Return the (X, Y) coordinate for the center point of the cell that contains the specified text.  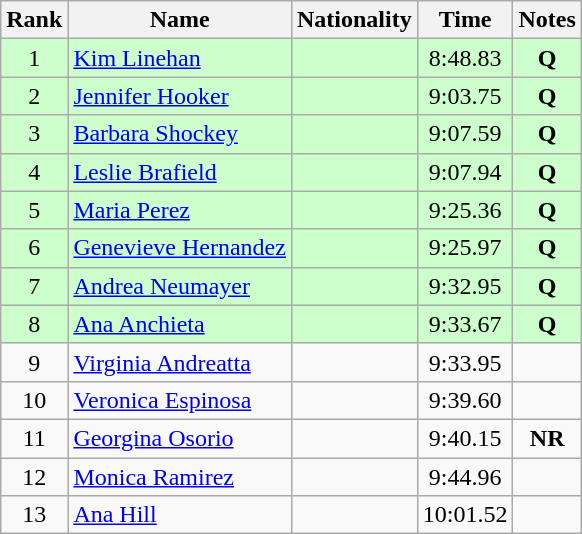
Monica Ramirez (180, 477)
Kim Linehan (180, 58)
NR (547, 438)
9:39.60 (465, 400)
Virginia Andreatta (180, 362)
5 (34, 210)
1 (34, 58)
4 (34, 172)
9:40.15 (465, 438)
9:33.67 (465, 324)
Name (180, 20)
Georgina Osorio (180, 438)
9:07.59 (465, 134)
Genevieve Hernandez (180, 248)
9:44.96 (465, 477)
10:01.52 (465, 515)
2 (34, 96)
Maria Perez (180, 210)
Leslie Brafield (180, 172)
Time (465, 20)
Jennifer Hooker (180, 96)
3 (34, 134)
Andrea Neumayer (180, 286)
7 (34, 286)
Notes (547, 20)
Nationality (354, 20)
9:25.36 (465, 210)
9:33.95 (465, 362)
9:32.95 (465, 286)
12 (34, 477)
9:03.75 (465, 96)
Ana Hill (180, 515)
Rank (34, 20)
9:25.97 (465, 248)
13 (34, 515)
10 (34, 400)
6 (34, 248)
8:48.83 (465, 58)
Ana Anchieta (180, 324)
Veronica Espinosa (180, 400)
9:07.94 (465, 172)
8 (34, 324)
11 (34, 438)
9 (34, 362)
Barbara Shockey (180, 134)
